Determine the [X, Y] coordinate at the center of the cell enclosing the given text.  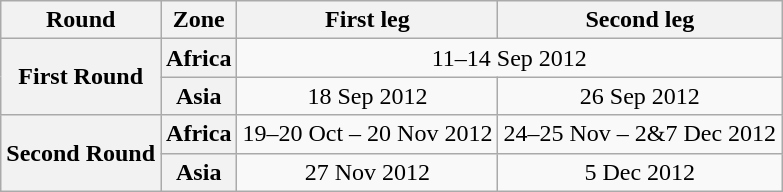
First leg [368, 20]
5 Dec 2012 [640, 172]
27 Nov 2012 [368, 172]
Round [81, 20]
19–20 Oct – 20 Nov 2012 [368, 134]
11–14 Sep 2012 [510, 58]
Second leg [640, 20]
26 Sep 2012 [640, 96]
24–25 Nov – 2&7 Dec 2012 [640, 134]
First Round [81, 77]
Second Round [81, 153]
18 Sep 2012 [368, 96]
Zone [199, 20]
